Return [x, y] of the center of cell containing provided text 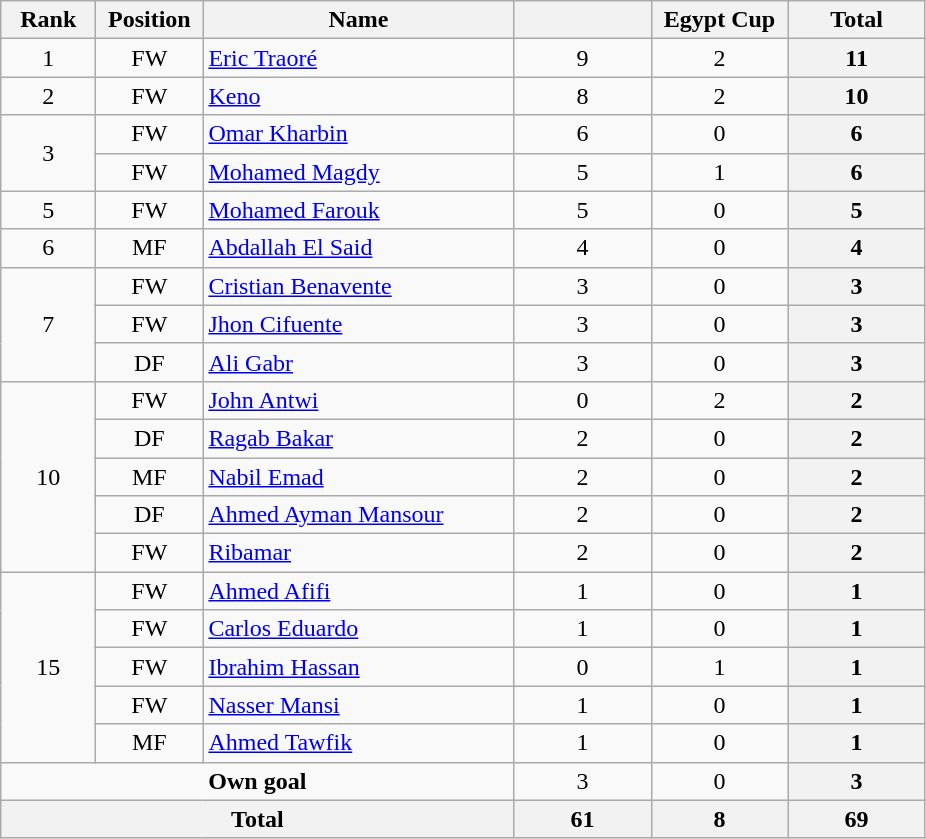
7 [48, 324]
Nabil Emad [358, 477]
15 [48, 667]
Jhon Cifuente [358, 324]
Ibrahim Hassan [358, 667]
69 [856, 819]
Rank [48, 20]
11 [856, 58]
Name [358, 20]
Mohamed Farouk [358, 210]
Ribamar [358, 553]
Egypt Cup [720, 20]
9 [582, 58]
Abdallah El Said [358, 248]
Own goal [258, 781]
Ahmed Ayman Mansour [358, 515]
Ali Gabr [358, 362]
John Antwi [358, 400]
Ahmed Afifi [358, 591]
Keno [358, 96]
Omar Kharbin [358, 134]
Ragab Bakar [358, 438]
Mohamed Magdy [358, 172]
Ahmed Tawfik [358, 743]
61 [582, 819]
Carlos Eduardo [358, 629]
Nasser Mansi [358, 705]
Eric Traoré [358, 58]
Position [150, 20]
Cristian Benavente [358, 286]
